Output the [X, Y] coordinate of the center of the cell containing the given text.  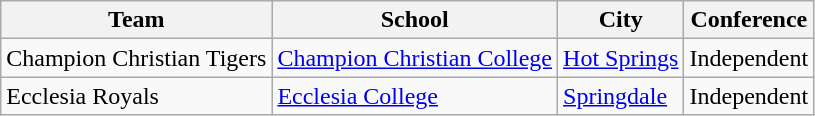
Ecclesia Royals [136, 96]
Champion Christian Tigers [136, 58]
Hot Springs [621, 58]
School [415, 20]
Team [136, 20]
Conference [749, 20]
Springdale [621, 96]
City [621, 20]
Champion Christian College [415, 58]
Ecclesia College [415, 96]
